Pinpoint the cell where the given text exists, returning its (X, Y) midpoint coordinate. 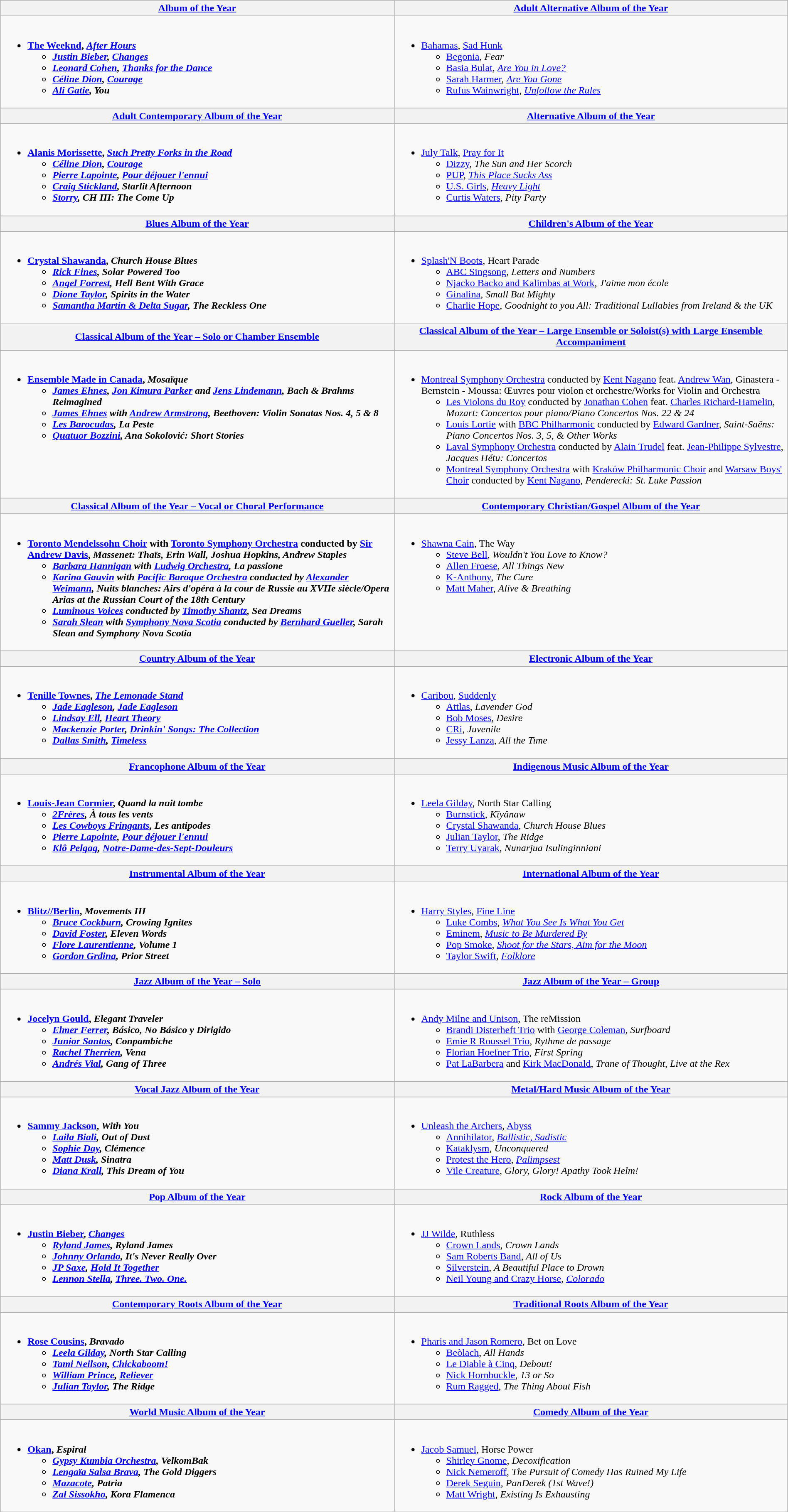
Bahamas, Sad HunkBegonia, FearBasia Bulat, Are You in Love?Sarah Harmer, Are You GoneRufus Wainwright, Unfollow the Rules (591, 62)
Contemporary Roots Album of the Year (197, 1304)
Country Album of the Year (197, 658)
July Talk, Pray for ItDizzy, The Sun and Her ScorchPUP, This Place Sucks AssU.S. Girls, Heavy LightCurtis Waters, Pity Party (591, 169)
Children's Album of the Year (591, 223)
Comedy Album of the Year (591, 1412)
JJ Wilde, RuthlessCrown Lands, Crown LandsSam Roberts Band, All of UsSilverstein, A Beautiful Place to DrownNeil Young and Crazy Horse, Colorado (591, 1250)
Alternative Album of the Year (591, 116)
Jazz Album of the Year – Group (591, 982)
Classical Album of the Year – Large Ensemble or Soloist(s) with Large Ensemble Accompaniment (591, 336)
Blitz//Berlin, Movements IIIBruce Cockburn, Crowing IgnitesDavid Foster, Eleven WordsFlore Laurentienne, Volume 1Gordon Grdina, Prior Street (197, 928)
Classical Album of the Year – Solo or Chamber Ensemble (197, 336)
Leela Gilday, North Star CallingBurnstick, KîyânawCrystal Shawanda, Church House BluesJulian Taylor, The RidgeTerry Uyarak, Nunarjua Isulinginniani (591, 820)
Instrumental Album of the Year (197, 874)
World Music Album of the Year (197, 1412)
Jocelyn Gould, Elegant TravelerElmer Ferrer, Básico, No Básico y DirigidoJunior Santos, ConpambicheRachel Therrien, VenaAndrés Vial, Gang of Three (197, 1035)
Metal/Hard Music Album of the Year (591, 1089)
International Album of the Year (591, 874)
Traditional Roots Album of the Year (591, 1304)
Pop Album of the Year (197, 1197)
Okan, EspiralGypsy Kumbia Orchestra, VelkomBakLengaïa Salsa Brava, The Gold DiggersMazacote, PatriaZal Sissokho, Kora Flamenca (197, 1465)
Rose Cousins, BravadoLeela Gilday, North Star CallingTami Neilson, Chickaboom!William Prince, RelieverJulian Taylor, The Ridge (197, 1358)
Jazz Album of the Year – Solo (197, 982)
Rock Album of the Year (591, 1197)
Contemporary Christian/Gospel Album of the Year (591, 506)
Caribou, SuddenlyAttlas, Lavender GodBob Moses, DesireCRi, JuvenileJessy Lanza, All the Time (591, 712)
Shawna Cain, The WaySteve Bell, Wouldn't You Love to Know?Allen Froese, All Things NewK-Anthony, The CureMatt Maher, Alive & Breathing (591, 582)
Indigenous Music Album of the Year (591, 766)
Adult Alternative Album of the Year (591, 8)
Electronic Album of the Year (591, 658)
Vocal Jazz Album of the Year (197, 1089)
Album of the Year (197, 8)
The Weeknd, After HoursJustin Bieber, ChangesLeonard Cohen, Thanks for the DanceCéline Dion, CourageAli Gatie, You (197, 62)
Blues Album of the Year (197, 223)
Pharis and Jason Romero, Bet on LoveBeòlach, All HandsLe Diable à Cinq, Debout!Nick Hornbuckle, 13 or SoRum Ragged, The Thing About Fish (591, 1358)
Francophone Album of the Year (197, 766)
Sammy Jackson, With YouLaila Biali, Out of DustSophie Day, ClémenceMatt Dusk, SinatraDiana Krall, This Dream of You (197, 1143)
Justin Bieber, ChangesRyland James, Ryland JamesJohnny Orlando, It's Never Really OverJP Saxe, Hold It TogetherLennon Stella, Three. Two. One. (197, 1250)
Adult Contemporary Album of the Year (197, 116)
Classical Album of the Year – Vocal or Choral Performance (197, 506)
